Return the (x, y) coordinate for the center point of the cell that contains the specified text.  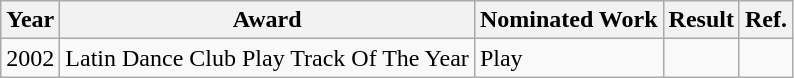
Latin Dance Club Play Track Of The Year (268, 58)
Result (701, 20)
Ref. (766, 20)
Award (268, 20)
2002 (30, 58)
Play (568, 58)
Year (30, 20)
Nominated Work (568, 20)
